Provide the [X, Y] coordinate of the cell's center where the given text is located.  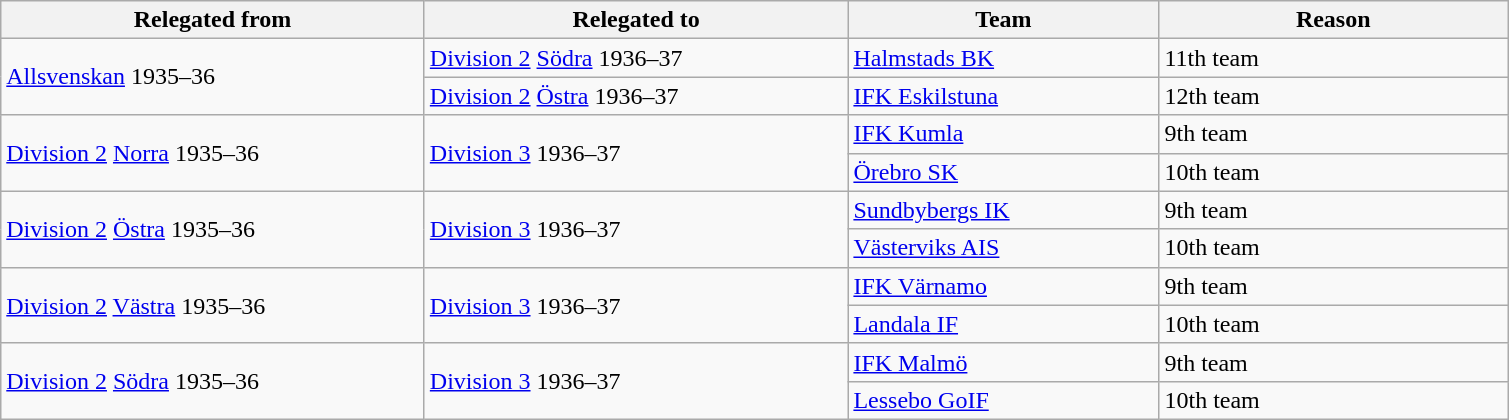
Team [1004, 20]
Division 2 Södra 1935–36 [213, 381]
Division 2 Norra 1935–36 [213, 153]
Relegated from [213, 20]
Allsvenskan 1935–36 [213, 77]
Lessebo GoIF [1004, 400]
Division 2 Västra 1935–36 [213, 305]
Örebro SK [1004, 172]
Reason [1334, 20]
IFK Eskilstuna [1004, 96]
Division 2 Södra 1936–37 [636, 58]
IFK Kumla [1004, 134]
IFK Malmö [1004, 362]
Västerviks AIS [1004, 248]
Landala IF [1004, 324]
Division 2 Östra 1935–36 [213, 229]
Relegated to [636, 20]
12th team [1334, 96]
Division 2 Östra 1936–37 [636, 96]
Halmstads BK [1004, 58]
11th team [1334, 58]
IFK Värnamo [1004, 286]
Sundbybergs IK [1004, 210]
